Extract the (x, y) coordinate from the center of the cell holding the provided text.  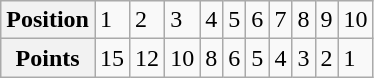
Position (48, 20)
15 (112, 58)
12 (148, 58)
9 (326, 20)
Points (48, 58)
7 (280, 20)
